Determine the [x, y] coordinate at the center of the cell enclosing the given text.  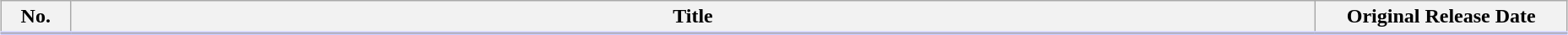
No. [35, 17]
Original Release Date [1441, 17]
Title [693, 17]
